Pinpoint the cell where the given text exists, returning its (X, Y) midpoint coordinate. 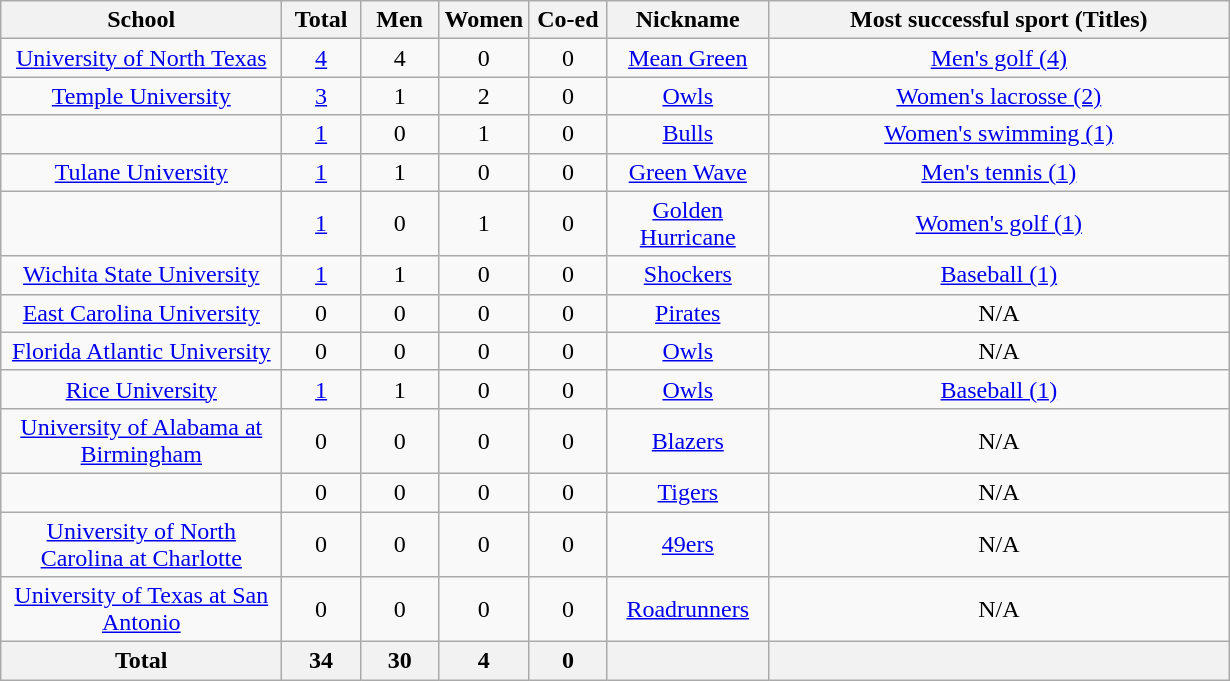
Men's golf (4) (998, 58)
3 (322, 96)
East Carolina University (142, 313)
2 (484, 96)
Rice University (142, 389)
Golden Hurricane (688, 224)
University of Texas at San Antonio (142, 610)
Most successful sport (Titles) (998, 20)
Wichita State University (142, 275)
Shockers (688, 275)
Men's tennis (1) (998, 172)
Women's golf (1) (998, 224)
34 (322, 661)
University of Alabama at Birmingham (142, 440)
30 (400, 661)
Pirates (688, 313)
Women's swimming (1) (998, 134)
49ers (688, 544)
School (142, 20)
Temple University (142, 96)
Mean Green (688, 58)
Tulane University (142, 172)
Blazers (688, 440)
Green Wave (688, 172)
Nickname (688, 20)
Bulls (688, 134)
Florida Atlantic University (142, 351)
Women's lacrosse (2) (998, 96)
Tigers (688, 492)
Women (484, 20)
University of North Carolina at Charlotte (142, 544)
Co-ed (568, 20)
Roadrunners (688, 610)
Men (400, 20)
University of North Texas (142, 58)
